For the text-containing cell, return its midpoint in (X, Y) coordinate format. 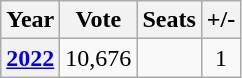
1 (220, 58)
Year (30, 20)
+/- (220, 20)
10,676 (98, 58)
Vote (98, 20)
2022 (30, 58)
Seats (169, 20)
